Determine the (X, Y) coordinate at the center of the cell enclosing the given text.  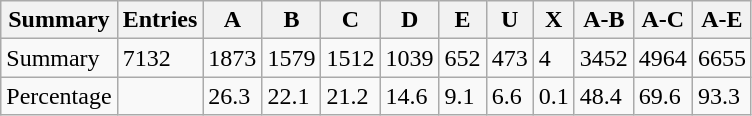
6655 (722, 58)
A-E (722, 20)
21.2 (350, 96)
4964 (662, 58)
E (462, 20)
93.3 (722, 96)
7132 (160, 58)
A-B (604, 20)
0.1 (554, 96)
473 (510, 58)
26.3 (232, 96)
C (350, 20)
1039 (410, 58)
A-C (662, 20)
14.6 (410, 96)
6.6 (510, 96)
9.1 (462, 96)
1873 (232, 58)
B (292, 20)
D (410, 20)
Entries (160, 20)
A (232, 20)
69.6 (662, 96)
U (510, 20)
4 (554, 58)
652 (462, 58)
X (554, 20)
Percentage (59, 96)
1579 (292, 58)
3452 (604, 58)
48.4 (604, 96)
1512 (350, 58)
22.1 (292, 96)
